From the cell containing the given text, extract its center point as (X, Y) coordinate. 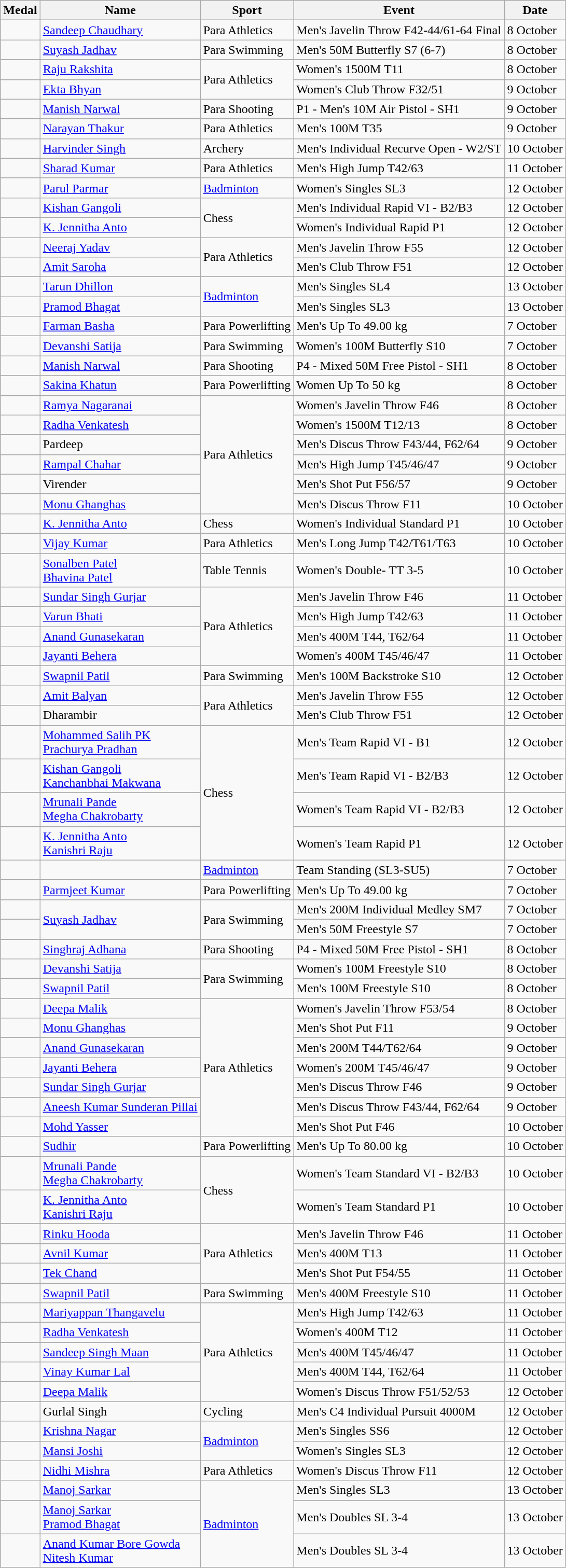
Gurlal Singh (120, 1411)
Medal (20, 10)
Sonalben PatelBhavina Patel (120, 570)
Women's Javelin Throw F46 (399, 405)
Manoj Sarkar (120, 1490)
Women's 400M T12 (399, 1333)
Rinku Hooda (120, 1233)
Women's Individual Rapid P1 (399, 227)
Aneesh Kumar Sunderan Pillai (120, 1107)
Date (535, 10)
Anand Kumar Bore GowdaNitesh Kumar (120, 1551)
Raju Rakshita (120, 70)
Women's 100M Freestyle S10 (399, 969)
Men's Individual Rapid VI - B2/B3 (399, 207)
Men's 200M Individual Medley SM7 (399, 909)
Men's Up To 80.00 kg (399, 1146)
Kishan Gangoli (120, 207)
Men's 100M Backstroke S10 (399, 676)
Neeraj Yadav (120, 247)
Men's 200M T44/T62/64 (399, 1048)
Parul Parmar (120, 188)
Event (399, 10)
Men's Team Rapid VI - B2/B3 (399, 776)
Men's 50M Freestyle S7 (399, 929)
Women's Discus Throw F51/52/53 (399, 1392)
Women Up To 50 kg (399, 385)
Kishan GangoliKanchanbhai Makwana (120, 776)
Women's Individual Standard P1 (399, 523)
Men's Discus Throw F11 (399, 504)
Varun Bhati (120, 617)
Sudhir (120, 1146)
Team Standing (SL3-SU5) (399, 870)
Men's Javelin Throw F42-44/61-64 Final (399, 30)
Women's Team Rapid P1 (399, 843)
Sandeep Singh Maan (120, 1352)
Avnil Kumar (120, 1253)
Women's 1500M T12/13 (399, 425)
Women's 100M Butterfly S10 (399, 346)
Men's 100M T35 (399, 129)
Archery (247, 148)
Men's Singles SL4 (399, 287)
Rampal Chahar (120, 464)
Table Tennis (247, 570)
Nidhi Mishra (120, 1470)
Sport (247, 10)
Farman Basha (120, 326)
Cycling (247, 1411)
Men's High Jump T45/46/47 (399, 464)
Pardeep (120, 445)
Name (120, 10)
Tarun Dhillon (120, 287)
Amit Saroha (120, 267)
Dharambir (120, 715)
Virender (120, 484)
Vinay Kumar Lal (120, 1372)
Sandeep Chaudhary (120, 30)
Women's Discus Throw F11 (399, 1470)
Men's Discus Throw F46 (399, 1087)
Tek Chand (120, 1273)
Men's Singles SS6 (399, 1431)
Men's Shot Put F46 (399, 1127)
P1 - Men's 10M Air Pistol - SH1 (399, 109)
Sakina Khatun (120, 385)
Men's C4 Individual Pursuit 4000M (399, 1411)
Men's 400M T45/46/47 (399, 1352)
Narayan Thakur (120, 129)
Men's Team Rapid VI - B1 (399, 742)
Singhraj Adhana (120, 949)
Women's Club Throw F32/51 (399, 89)
Mansi Joshi (120, 1451)
Men's Shot Put F11 (399, 1028)
Women's Javelin Throw F53/54 (399, 1008)
Amit Balyan (120, 696)
Harvinder Singh (120, 148)
Pramod Bhagat (120, 307)
Ekta Bhyan (120, 89)
Women's 1500M T11 (399, 70)
Sharad Kumar (120, 168)
Mariyappan Thangavelu (120, 1313)
Men's 50M Butterfly S7 (6-7) (399, 50)
Men's 100M Freestyle S10 (399, 989)
Women's 400M T45/46/47 (399, 656)
Men's Long Jump T42/T61/T63 (399, 543)
Mohd Yasser (120, 1127)
Men's 400M Freestyle S10 (399, 1293)
Women's 200M T45/46/47 (399, 1067)
Women's Team Standard P1 (399, 1206)
Men's 400M T13 (399, 1253)
Krishna Nagar (120, 1431)
Mohammed Salih PKPrachurya Pradhan (120, 742)
Men's Shot Put F54/55 (399, 1273)
Ramya Nagaranai (120, 405)
Men's Individual Recurve Open - W2/ST (399, 148)
Men's Shot Put F56/57 (399, 484)
Women's Double- TT 3-5 (399, 570)
Women's Team Rapid VI - B2/B3 (399, 809)
Manoj SarkarPramod Bhagat (120, 1517)
Women's Team Standard VI - B2/B3 (399, 1173)
Parmjeet Kumar (120, 890)
Vijay Kumar (120, 543)
